Pinpoint the cell where the given text exists, returning its [X, Y] midpoint coordinate. 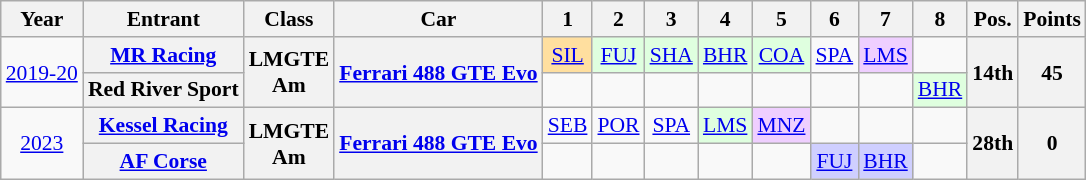
Red River Sport [164, 90]
Pos. [992, 19]
3 [672, 19]
Class [289, 19]
MR Racing [164, 55]
5 [781, 19]
Entrant [164, 19]
COA [781, 55]
7 [886, 19]
Kessel Racing [164, 126]
2019-20 [42, 72]
1 [568, 19]
28th [992, 144]
Car [438, 19]
6 [835, 19]
POR [618, 126]
Year [42, 19]
SIL [568, 55]
AF Corse [164, 162]
Points [1052, 19]
8 [940, 19]
SHA [672, 55]
2023 [42, 144]
0 [1052, 144]
14th [992, 72]
SEB [568, 126]
MNZ [781, 126]
45 [1052, 72]
4 [726, 19]
2 [618, 19]
